Provide the (x, y) coordinate of the cell's center where the given text is located.  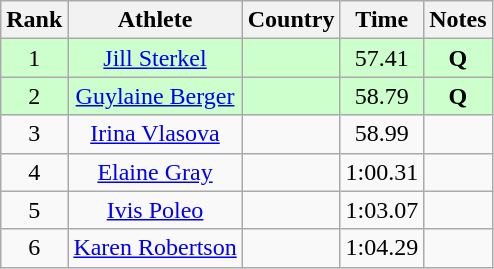
58.99 (382, 134)
Guylaine Berger (155, 96)
3 (34, 134)
5 (34, 210)
Ivis Poleo (155, 210)
1:03.07 (382, 210)
Karen Robertson (155, 248)
57.41 (382, 58)
Jill Sterkel (155, 58)
Rank (34, 20)
6 (34, 248)
4 (34, 172)
58.79 (382, 96)
Country (291, 20)
Notes (458, 20)
Time (382, 20)
Athlete (155, 20)
Irina Vlasova (155, 134)
Elaine Gray (155, 172)
1:00.31 (382, 172)
1 (34, 58)
2 (34, 96)
1:04.29 (382, 248)
